Scan for the cell matching the given text and deliver its (X, Y) coordinate at center. 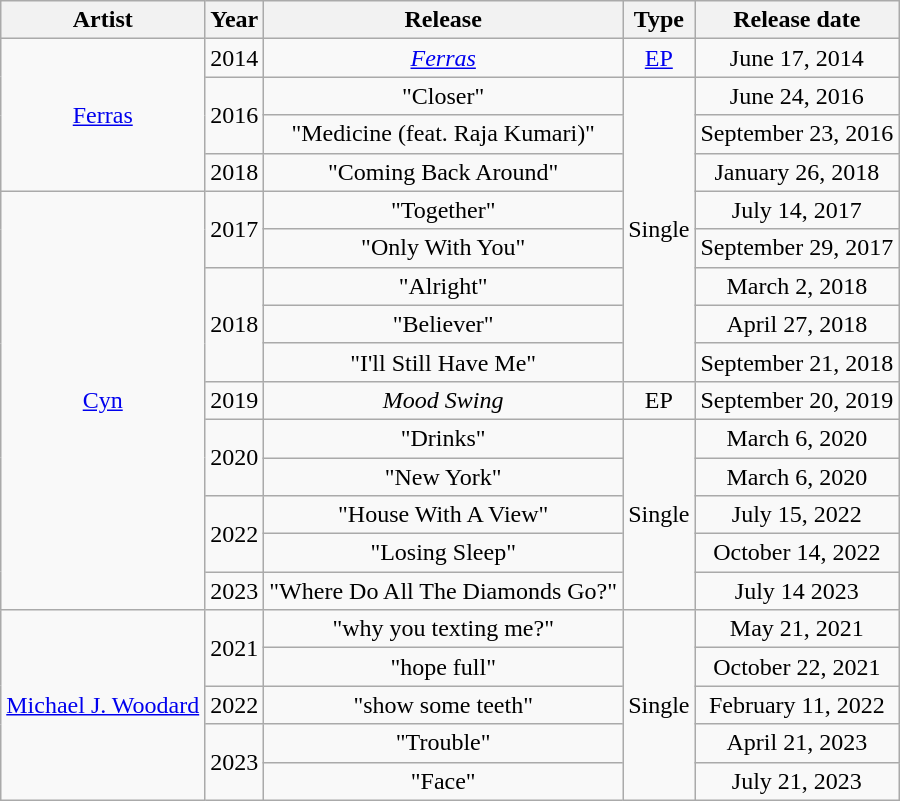
September 29, 2017 (797, 248)
February 11, 2022 (797, 705)
2019 (234, 400)
"Face" (444, 781)
"why you texting me?" (444, 629)
2014 (234, 58)
"House With A View" (444, 515)
Release date (797, 20)
"New York" (444, 477)
2021 (234, 648)
"Medicine (feat. Raja Kumari)" (444, 134)
July 14 2023 (797, 591)
April 27, 2018 (797, 324)
2017 (234, 229)
"Closer" (444, 96)
October 14, 2022 (797, 553)
Release (444, 20)
"Alright" (444, 286)
July 21, 2023 (797, 781)
Mood Swing (444, 400)
September 20, 2019 (797, 400)
September 21, 2018 (797, 362)
"Coming Back Around" (444, 172)
"Together" (444, 210)
Cyn (103, 400)
May 21, 2021 (797, 629)
April 21, 2023 (797, 743)
July 14, 2017 (797, 210)
"Where Do All The Diamonds Go?" (444, 591)
March 2, 2018 (797, 286)
"Losing Sleep" (444, 553)
"hope full" (444, 667)
September 23, 2016 (797, 134)
Artist (103, 20)
"Believer" (444, 324)
July 15, 2022 (797, 515)
2020 (234, 457)
"Only With You" (444, 248)
Michael J. Woodard (103, 705)
October 22, 2021 (797, 667)
January 26, 2018 (797, 172)
"I'll Still Have Me" (444, 362)
Type (659, 20)
2016 (234, 115)
June 24, 2016 (797, 96)
Year (234, 20)
"Drinks" (444, 438)
"Trouble" (444, 743)
June 17, 2014 (797, 58)
"show some teeth" (444, 705)
